Scan for the cell matching the given text and deliver its (x, y) coordinate at center. 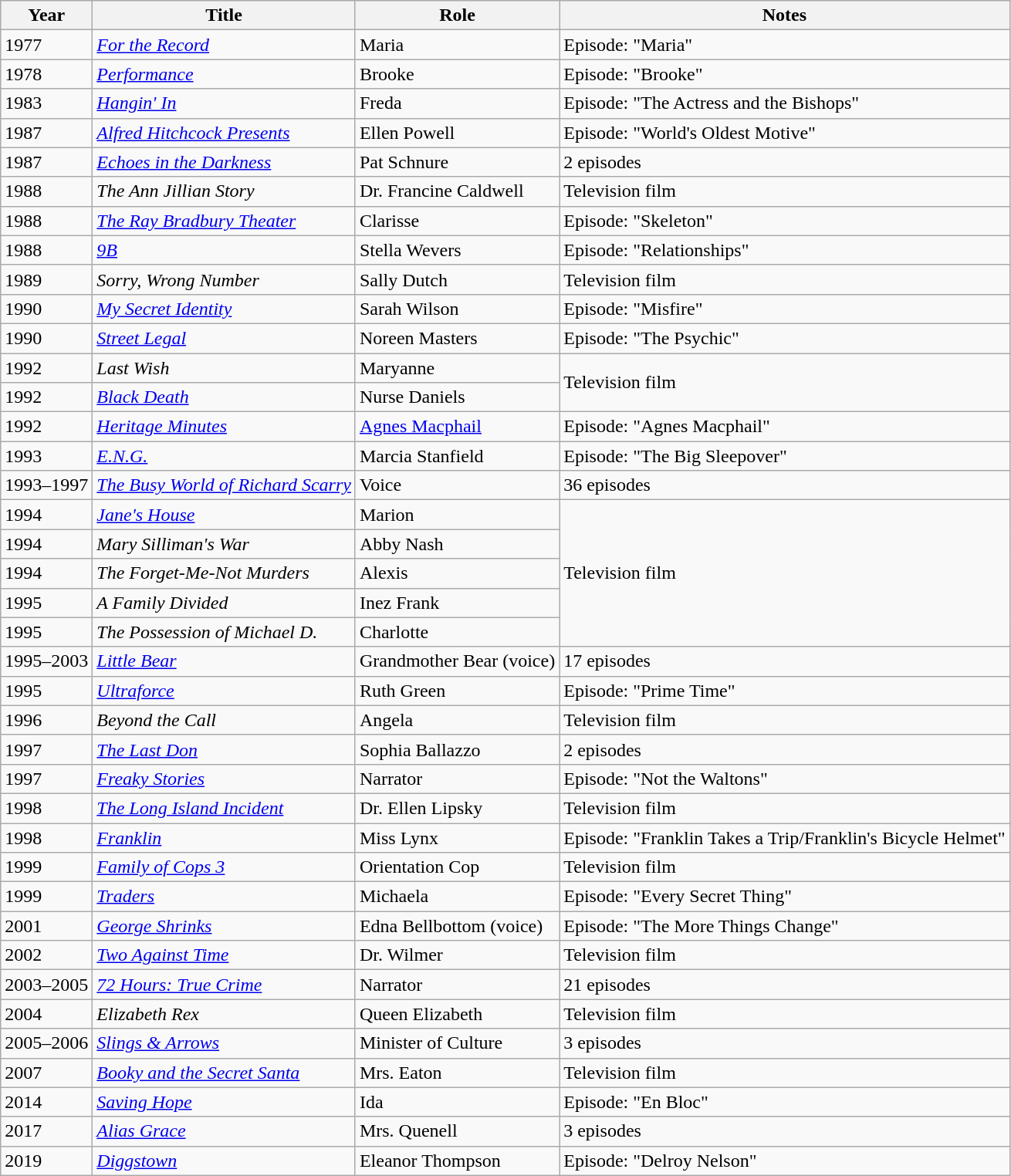
1993 (46, 456)
Mrs. Quenell (457, 1131)
1995–2003 (46, 661)
Notes (784, 15)
Episode: "Agnes Macphail" (784, 427)
Episode: "Maria" (784, 45)
Agnes Macphail (457, 427)
Orientation Cop (457, 867)
Ultraforce (224, 691)
My Secret Identity (224, 309)
Inez Frank (457, 603)
Miss Lynx (457, 837)
Episode: "Franklin Takes a Trip/Franklin's Bicycle Helmet" (784, 837)
Freaky Stories (224, 779)
2001 (46, 926)
Queen Elizabeth (457, 1014)
George Shrinks (224, 926)
Episode: "The More Things Change" (784, 926)
Sarah Wilson (457, 309)
Mrs. Eaton (457, 1073)
The Ann Jillian Story (224, 191)
Maria (457, 45)
Minister of Culture (457, 1043)
Grandmother Bear (voice) (457, 661)
Episode: "Relationships" (784, 250)
Stella Wevers (457, 250)
Episode: "The Psychic" (784, 338)
Episode: "The Big Sleepover" (784, 456)
72 Hours: True Crime (224, 985)
Booky and the Secret Santa (224, 1073)
2004 (46, 1014)
Eleanor Thompson (457, 1161)
2003–2005 (46, 985)
21 episodes (784, 985)
Episode: "Prime Time" (784, 691)
Franklin (224, 837)
Jane's House (224, 515)
The Ray Bradbury Theater (224, 221)
Voice (457, 485)
Angela (457, 720)
Edna Bellbottom (voice) (457, 926)
Freda (457, 103)
Alias Grace (224, 1131)
Pat Schnure (457, 162)
A Family Divided (224, 603)
36 episodes (784, 485)
Maryanne (457, 368)
Dr. Francine Caldwell (457, 191)
Ruth Green (457, 691)
Abby Nash (457, 544)
17 episodes (784, 661)
Marion (457, 515)
2019 (46, 1161)
Noreen Masters (457, 338)
Dr. Ellen Lipsky (457, 808)
Two Against Time (224, 955)
1996 (46, 720)
Sophia Ballazzo (457, 749)
Charlotte (457, 632)
2002 (46, 955)
Sally Dutch (457, 279)
Beyond the Call (224, 720)
Slings & Arrows (224, 1043)
Episode: "Every Secret Thing" (784, 897)
Hangin' In (224, 103)
Episode: "Delroy Nelson" (784, 1161)
2017 (46, 1131)
Ellen Powell (457, 133)
Dr. Wilmer (457, 955)
Michaela (457, 897)
1993–1997 (46, 485)
Street Legal (224, 338)
1983 (46, 103)
Sorry, Wrong Number (224, 279)
Little Bear (224, 661)
Role (457, 15)
2007 (46, 1073)
Alfred Hitchcock Presents (224, 133)
Episode: "En Bloc" (784, 1102)
Black Death (224, 397)
Elizabeth Rex (224, 1014)
Marcia Stanfield (457, 456)
Episode: "Not the Waltons" (784, 779)
9B (224, 250)
1978 (46, 74)
E.N.G. (224, 456)
Brooke (457, 74)
Nurse Daniels (457, 397)
Mary Silliman's War (224, 544)
For the Record (224, 45)
2005–2006 (46, 1043)
Traders (224, 897)
Family of Cops 3 (224, 867)
Year (46, 15)
The Last Don (224, 749)
Episode: "Skeleton" (784, 221)
Last Wish (224, 368)
1989 (46, 279)
The Possession of Michael D. (224, 632)
Clarisse (457, 221)
Alexis (457, 573)
Episode: "World's Oldest Motive" (784, 133)
The Busy World of Richard Scarry (224, 485)
Echoes in the Darkness (224, 162)
Heritage Minutes (224, 427)
Saving Hope (224, 1102)
Episode: "Brooke" (784, 74)
Ida (457, 1102)
Episode: "Misfire" (784, 309)
Performance (224, 74)
Episode: "The Actress and the Bishops" (784, 103)
Diggstown (224, 1161)
Title (224, 15)
The Long Island Incident (224, 808)
1977 (46, 45)
2014 (46, 1102)
The Forget-Me-Not Murders (224, 573)
